Extract the (X, Y) coordinate from the center of the cell holding the provided text.  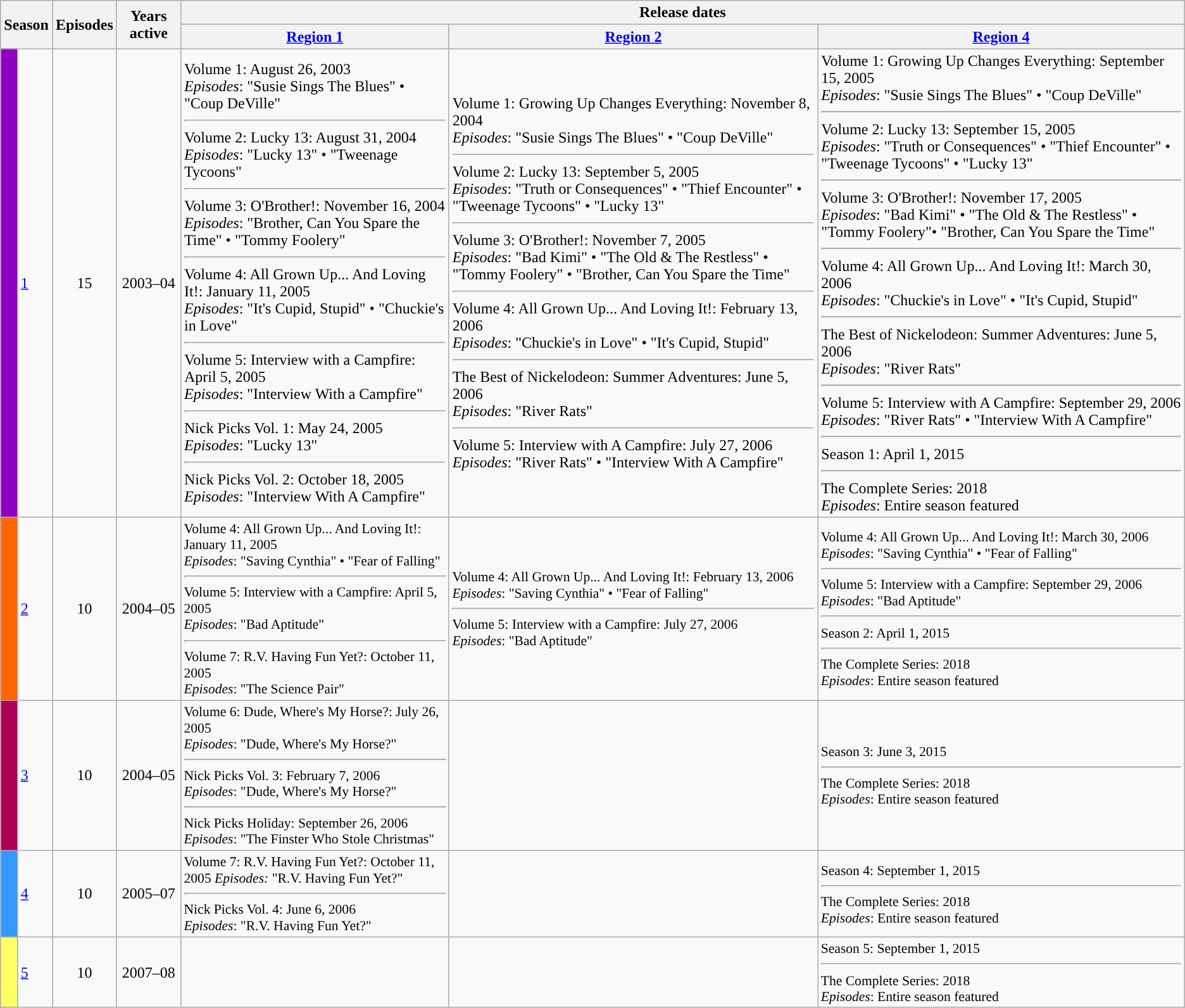
Region 4 (1001, 37)
Season (27, 25)
2 (34, 609)
1 (34, 283)
2005–07 (148, 894)
3 (34, 776)
Region 2 (633, 37)
Season 4: September 1, 2015The Complete Series: 2018Episodes: Entire season featured (1001, 894)
15 (84, 283)
Season 3: June 3, 2015The Complete Series: 2018Episodes: Entire season featured (1001, 776)
Years active (148, 25)
Episodes (84, 25)
4 (34, 894)
2007–08 (148, 973)
Release dates (682, 13)
2003–04 (148, 283)
5 (34, 973)
Region 1 (315, 37)
Season 5: September 1, 2015The Complete Series: 2018Episodes: Entire season featured (1001, 973)
Volume 7: R.V. Having Fun Yet?: October 11, 2005 Episodes: "R.V. Having Fun Yet?"Nick Picks Vol. 4: June 6, 2006Episodes: "R.V. Having Fun Yet?" (315, 894)
